Output the [X, Y] coordinate of the center of the cell containing the given text.  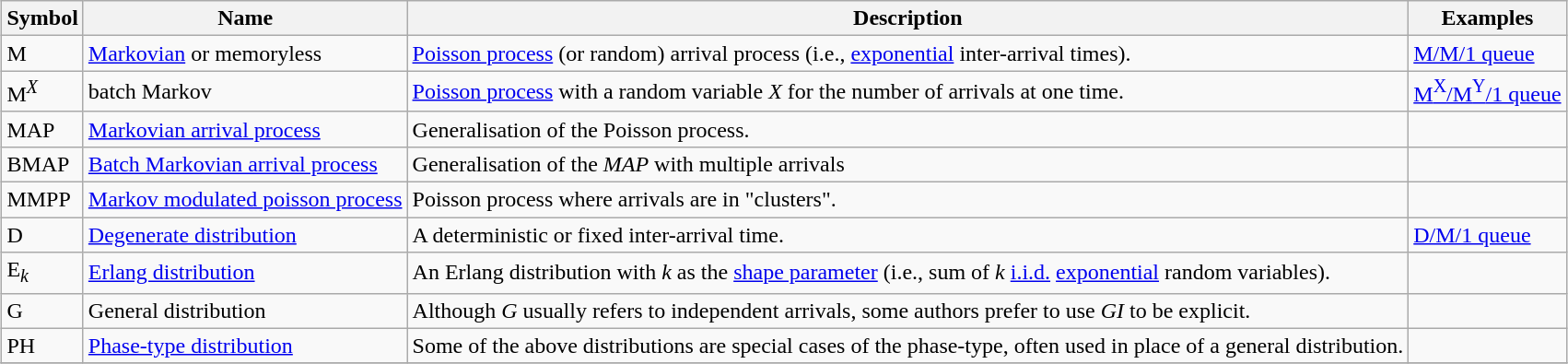
Ek [42, 273]
Poisson process with a random variable X for the number of arrivals at one time. [908, 92]
Examples [1487, 18]
An Erlang distribution with k as the shape parameter (i.e., sum of k i.i.d. exponential random variables). [908, 273]
Some of the above distributions are special cases of the phase-type, often used in place of a general distribution. [908, 346]
MAP [42, 129]
D [42, 235]
Markovian arrival process [245, 129]
PH [42, 346]
Erlang distribution [245, 273]
MX [42, 92]
Generalisation of the MAP with multiple arrivals [908, 164]
BMAP [42, 164]
M/M/1 queue [1487, 53]
Name [245, 18]
Markovian or memoryless [245, 53]
Markov modulated poisson process [245, 200]
Poisson process where arrivals are in "clusters". [908, 200]
Phase-type distribution [245, 346]
Although G usually refers to independent arrivals, some authors prefer to use GI to be explicit. [908, 311]
MMPP [42, 200]
G [42, 311]
MX/MY/1 queue [1487, 92]
batch Markov [245, 92]
D/M/1 queue [1487, 235]
Poisson process (or random) arrival process (i.e., exponential inter-arrival times). [908, 53]
Description [908, 18]
General distribution [245, 311]
Generalisation of the Poisson process. [908, 129]
M [42, 53]
Degenerate distribution [245, 235]
Batch Markovian arrival process [245, 164]
Symbol [42, 18]
A deterministic or fixed inter-arrival time. [908, 235]
